Find where the given text appears and provide that cell's center as [x, y] coordinate. 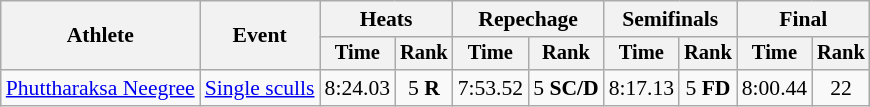
Single sculls [260, 88]
8:00.44 [774, 88]
Athlete [100, 36]
8:17.13 [642, 88]
7:53.52 [490, 88]
Event [260, 36]
Phuttharaksa Neegree [100, 88]
22 [841, 88]
Semifinals [670, 19]
5 SC/D [566, 88]
8:24.03 [358, 88]
5 R [424, 88]
Repechage [528, 19]
5 FD [708, 88]
Heats [386, 19]
Final [804, 19]
